Search for the cell housing the specified text and yield its [X, Y] center coordinate. 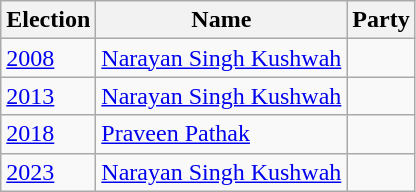
2018 [48, 134]
2008 [48, 58]
2013 [48, 96]
Election [48, 20]
Party [381, 20]
Praveen Pathak [222, 134]
Name [222, 20]
2023 [48, 172]
